From the cell containing the given text, extract its center point as [x, y] coordinate. 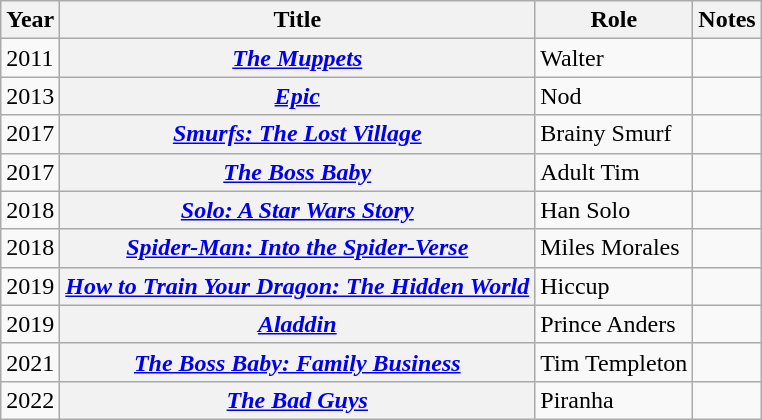
Notes [727, 20]
Title [298, 20]
Epic [298, 96]
The Muppets [298, 58]
Spider-Man: Into the Spider-Verse [298, 248]
Miles Morales [614, 248]
Adult Tim [614, 172]
The Bad Guys [298, 400]
Walter [614, 58]
Role [614, 20]
The Boss Baby: Family Business [298, 362]
Prince Anders [614, 324]
2013 [30, 96]
Brainy Smurf [614, 134]
Piranha [614, 400]
Hiccup [614, 286]
Aladdin [298, 324]
Tim Templeton [614, 362]
Smurfs: The Lost Village [298, 134]
Year [30, 20]
Han Solo [614, 210]
2022 [30, 400]
Solo: A Star Wars Story [298, 210]
2021 [30, 362]
Nod [614, 96]
How to Train Your Dragon: The Hidden World [298, 286]
2011 [30, 58]
The Boss Baby [298, 172]
